Return the [x, y] coordinate for the center point of the cell that contains the specified text.  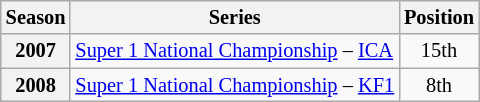
Super 1 National Championship – ICA [234, 51]
Season [36, 17]
8th [439, 85]
Series [234, 17]
Position [439, 17]
15th [439, 51]
2008 [36, 85]
Super 1 National Championship – KF1 [234, 85]
2007 [36, 51]
